Pinpoint the cell where the given text exists, returning its [X, Y] midpoint coordinate. 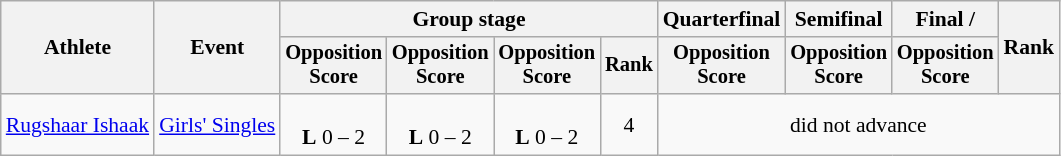
Athlete [78, 48]
Group stage [468, 19]
Event [217, 48]
Semifinal [838, 19]
did not advance [858, 124]
Girls' Singles [217, 124]
4 [629, 124]
Quarterfinal [722, 19]
Rugshaar Ishaak [78, 124]
Final / [946, 19]
